Capture the cell that displays the provided text and extract its (X, Y) central coordinate. 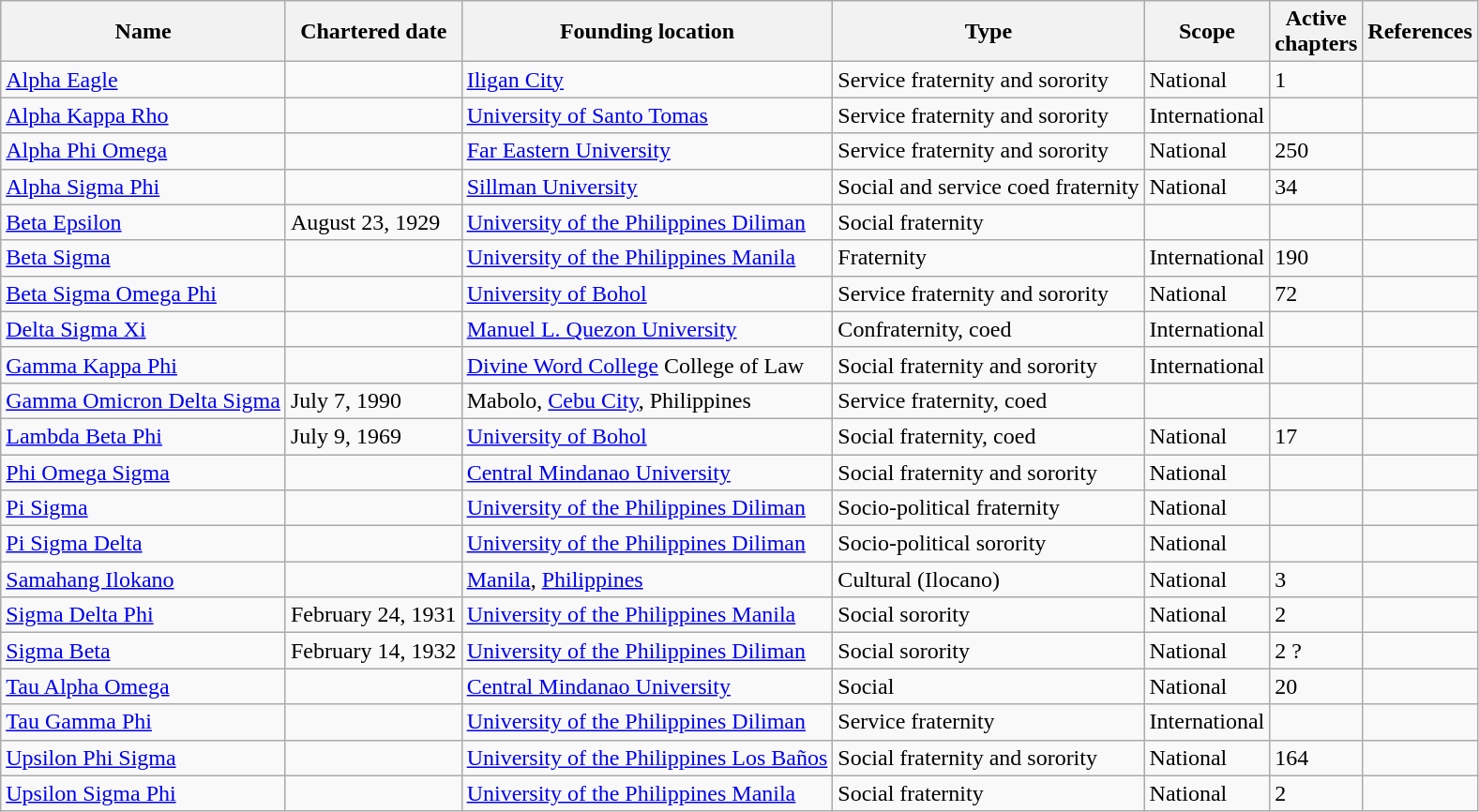
Gamma Omicron Delta Sigma (143, 400)
17 (1317, 436)
Manuel L. Quezon University (647, 329)
190 (1317, 258)
Socio-political fraternity (989, 508)
Tau Gamma Phi (143, 722)
Chartered date (373, 32)
Iligan City (647, 80)
Lambda Beta Phi (143, 436)
250 (1317, 151)
Sillman University (647, 187)
Service fraternity (989, 722)
University of the Philippines Los Baños (647, 758)
Samahang Ilokano (143, 579)
Sigma Beta (143, 651)
July 7, 1990 (373, 400)
34 (1317, 187)
Social and service coed fraternity (989, 187)
Sigma Delta Phi (143, 615)
August 23, 1929 (373, 222)
July 9, 1969 (373, 436)
Upsilon Phi Sigma (143, 758)
Delta Sigma Xi (143, 329)
Social fraternity, coed (989, 436)
Pi Sigma (143, 508)
1 (1317, 80)
Alpha Phi Omega (143, 151)
Alpha Sigma Phi (143, 187)
Pi Sigma Delta (143, 544)
Name (143, 32)
20 (1317, 686)
Beta Sigma Omega Phi (143, 293)
Activechapters (1317, 32)
Upsilon Sigma Phi (143, 793)
2 ? (1317, 651)
Scope (1207, 32)
Tau Alpha Omega (143, 686)
Fraternity (989, 258)
Beta Sigma (143, 258)
February 24, 1931 (373, 615)
Type (989, 32)
Social (989, 686)
Alpha Kappa Rho (143, 115)
Founding location (647, 32)
164 (1317, 758)
Far Eastern University (647, 151)
Cultural (Ilocano) (989, 579)
Service fraternity, coed (989, 400)
Phi Omega Sigma (143, 472)
Beta Epsilon (143, 222)
University of Santo Tomas (647, 115)
3 (1317, 579)
Confraternity, coed (989, 329)
Gamma Kappa Phi (143, 365)
Divine Word College College of Law (647, 365)
72 (1317, 293)
Alpha Eagle (143, 80)
Socio-political sorority (989, 544)
February 14, 1932 (373, 651)
Mabolo, Cebu City, Philippines (647, 400)
Manila, Philippines (647, 579)
References (1420, 32)
